Pinpoint the cell where the given text exists, returning its [x, y] midpoint coordinate. 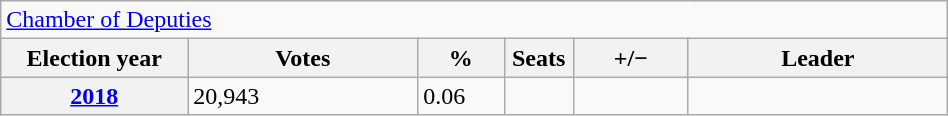
20,943 [303, 96]
Seats [538, 58]
Leader [818, 58]
2018 [94, 96]
% [461, 58]
Chamber of Deputies [474, 20]
0.06 [461, 96]
+/− [630, 58]
Election year [94, 58]
Votes [303, 58]
